From the cell containing the given text, extract its center point as [x, y] coordinate. 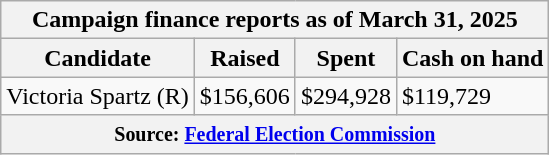
Cash on hand [472, 58]
$119,729 [472, 96]
$156,606 [244, 96]
Source: Federal Election Commission [275, 134]
Victoria Spartz (R) [98, 96]
Candidate [98, 58]
Campaign finance reports as of March 31, 2025 [275, 20]
Raised [244, 58]
Spent [346, 58]
$294,928 [346, 96]
